Scan for the cell matching the given text and deliver its [x, y] coordinate at center. 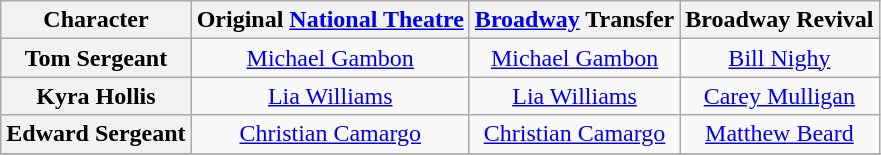
Carey Mulligan [780, 96]
Broadway Transfer [574, 20]
Original National Theatre [330, 20]
Bill Nighy [780, 58]
Kyra Hollis [96, 96]
Matthew Beard [780, 134]
Character [96, 20]
Broadway Revival [780, 20]
Tom Sergeant [96, 58]
Edward Sergeant [96, 134]
